Output the [X, Y] coordinate of the center of the cell containing the given text.  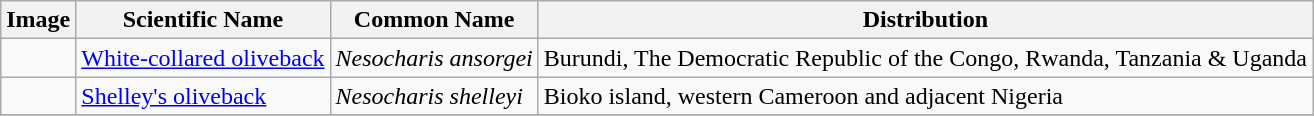
Shelley's oliveback [203, 96]
White-collared oliveback [203, 58]
Bioko island, western Cameroon and adjacent Nigeria [925, 96]
Distribution [925, 20]
Burundi, The Democratic Republic of the Congo, Rwanda, Tanzania & Uganda [925, 58]
Scientific Name [203, 20]
Nesocharis ansorgei [434, 58]
Nesocharis shelleyi [434, 96]
Image [38, 20]
Common Name [434, 20]
